Capture the cell that displays the provided text and extract its (x, y) central coordinate. 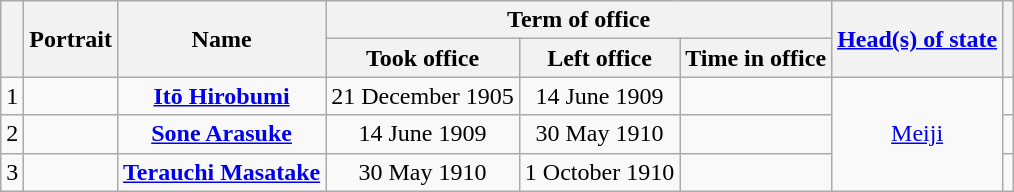
Name (221, 39)
2 (12, 134)
Took office (423, 58)
Meiji (918, 134)
3 (12, 172)
Head(s) of state (918, 39)
Term of office (579, 20)
1 October 1910 (599, 172)
1 (12, 96)
Time in office (756, 58)
Sone Arasuke (221, 134)
Left office (599, 58)
21 December 1905 (423, 96)
Portrait (71, 39)
Itō Hirobumi (221, 96)
Terauchi Masatake (221, 172)
